Scan for the cell matching the given text and deliver its (x, y) coordinate at center. 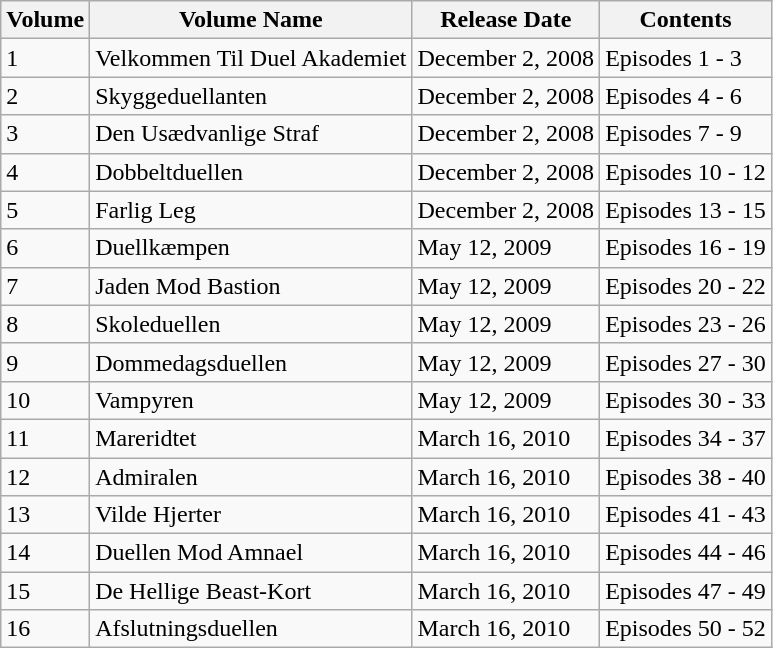
9 (46, 362)
Episodes 27 - 30 (686, 362)
11 (46, 438)
Skyggeduellanten (251, 96)
16 (46, 629)
6 (46, 248)
1 (46, 58)
13 (46, 515)
Skoleduellen (251, 324)
7 (46, 286)
Episodes 23 - 26 (686, 324)
2 (46, 96)
Volume (46, 20)
Dommedagsduellen (251, 362)
Episodes 13 - 15 (686, 210)
Afslutningsduellen (251, 629)
Duellen Mod Amnael (251, 553)
8 (46, 324)
Farlig Leg (251, 210)
Volume Name (251, 20)
Episodes 44 - 46 (686, 553)
Episodes 20 - 22 (686, 286)
Mareridtet (251, 438)
Episodes 34 - 37 (686, 438)
14 (46, 553)
Contents (686, 20)
15 (46, 591)
5 (46, 210)
Episodes 10 - 12 (686, 172)
10 (46, 400)
Dobbeltduellen (251, 172)
Episodes 50 - 52 (686, 629)
Velkommen Til Duel Akademiet (251, 58)
Vampyren (251, 400)
Release Date (506, 20)
Episodes 1 - 3 (686, 58)
De Hellige Beast-Kort (251, 591)
12 (46, 477)
4 (46, 172)
Den Usædvanlige Straf (251, 134)
Episodes 4 - 6 (686, 96)
3 (46, 134)
Episodes 7 - 9 (686, 134)
Vilde Hjerter (251, 515)
Admiralen (251, 477)
Episodes 41 - 43 (686, 515)
Duellkæmpen (251, 248)
Episodes 38 - 40 (686, 477)
Episodes 47 - 49 (686, 591)
Episodes 16 - 19 (686, 248)
Episodes 30 - 33 (686, 400)
Jaden Mod Bastion (251, 286)
